Extract the (x, y) coordinate from the center of the cell holding the provided text.  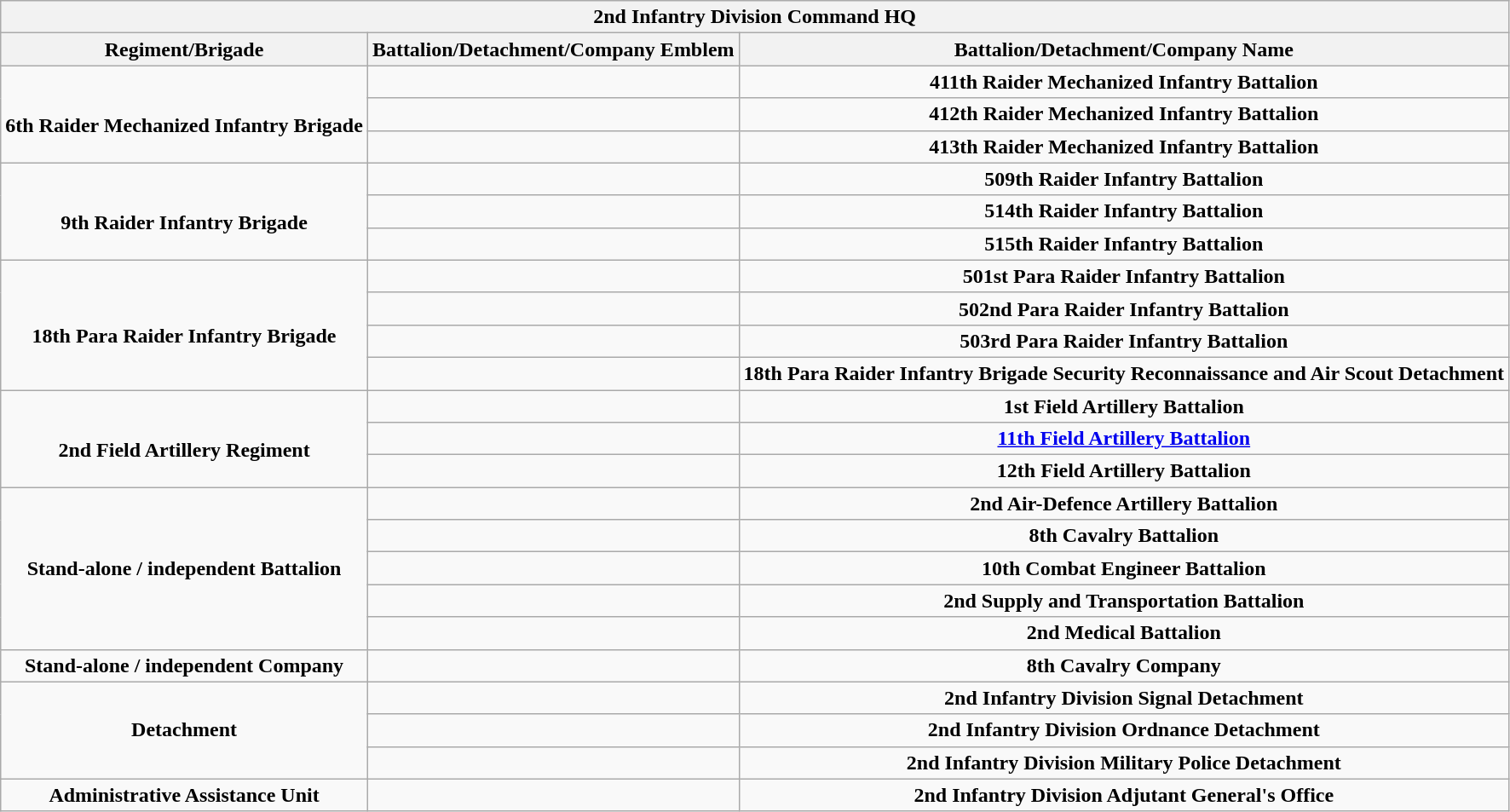
Administrative Assistance Unit (184, 795)
411th Raider Mechanized Infantry Battalion (1123, 82)
2nd Infantry Division Signal Detachment (1123, 698)
412th Raider Mechanized Infantry Battalion (1123, 114)
509th Raider Infantry Battalion (1123, 179)
Stand-alone / independent Battalion (184, 568)
2nd Infantry Division Command HQ (755, 17)
9th Raider Infantry Brigade (184, 211)
10th Combat Engineer Battalion (1123, 568)
2nd Medical Battalion (1123, 633)
18th Para Raider Infantry Brigade (184, 325)
502nd Para Raider Infantry Battalion (1123, 308)
8th Cavalry Battalion (1123, 536)
2nd Infantry Division Ordnance Detachment (1123, 730)
2nd Infantry Division Military Police Detachment (1123, 763)
8th Cavalry Company (1123, 665)
2nd Infantry Division Adjutant General's Office (1123, 795)
12th Field Artillery Battalion (1123, 471)
6th Raider Mechanized Infantry Brigade (184, 114)
413th Raider Mechanized Infantry Battalion (1123, 147)
2nd Supply and Transportation Battalion (1123, 601)
Battalion/Detachment/Company Emblem (553, 49)
Regiment/Brigade (184, 49)
515th Raider Infantry Battalion (1123, 244)
2nd Air-Defence Artillery Battalion (1123, 504)
1st Field Artillery Battalion (1123, 406)
18th Para Raider Infantry Brigade Security Reconnaissance and Air Scout Detachment (1123, 373)
514th Raider Infantry Battalion (1123, 211)
Stand-alone / independent Company (184, 665)
503rd Para Raider Infantry Battalion (1123, 341)
2nd Field Artillery Regiment (184, 439)
11th Field Artillery Battalion (1123, 439)
Detachment (184, 730)
Battalion/Detachment/Company Name (1123, 49)
501st Para Raider Infantry Battalion (1123, 276)
